Extract the (x, y) coordinate from the center of the cell holding the provided text.  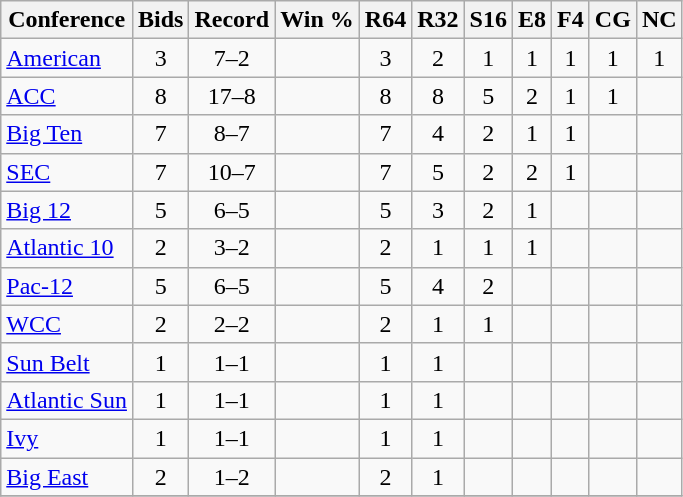
Record (232, 20)
Atlantic Sun (67, 400)
E8 (532, 20)
8–7 (232, 134)
Win % (318, 20)
Big East (67, 477)
17–8 (232, 96)
1–2 (232, 477)
Conference (67, 20)
Ivy (67, 438)
R64 (385, 20)
Big Ten (67, 134)
SEC (67, 172)
Pac-12 (67, 286)
10–7 (232, 172)
7–2 (232, 58)
3–2 (232, 248)
Bids (160, 20)
Atlantic 10 (67, 248)
CG (612, 20)
Sun Belt (67, 362)
S16 (488, 20)
2–2 (232, 324)
R32 (438, 20)
Big 12 (67, 210)
F4 (571, 20)
WCC (67, 324)
ACC (67, 96)
American (67, 58)
NC (659, 20)
